Return the [X, Y] coordinate for the center point of the cell that contains the specified text.  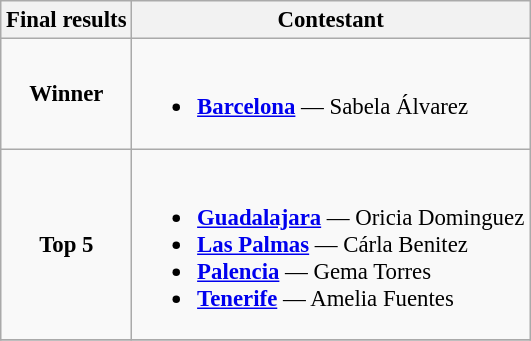
Final results [66, 20]
Barcelona — Sabela Álvarez [331, 94]
Guadalajara — Oricia Dominguez Las Palmas — Cárla Benitez Palencia — Gema Torres Tenerife — Amelia Fuentes [331, 244]
Contestant [331, 20]
Top 5 [66, 244]
Winner [66, 94]
